Search for the cell housing the specified text and yield its (X, Y) center coordinate. 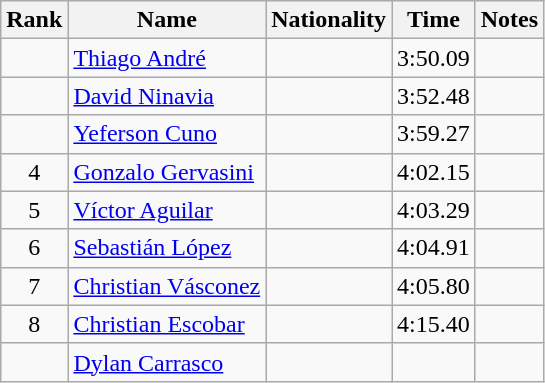
4:04.91 (434, 248)
8 (34, 324)
Name (167, 20)
4 (34, 172)
David Ninavia (167, 96)
4:15.40 (434, 324)
Víctor Aguilar (167, 210)
4:03.29 (434, 210)
Notes (509, 20)
Yeferson Cuno (167, 134)
Thiago André (167, 58)
Rank (34, 20)
3:59.27 (434, 134)
Gonzalo Gervasini (167, 172)
3:52.48 (434, 96)
Sebastián López (167, 248)
6 (34, 248)
5 (34, 210)
3:50.09 (434, 58)
Christian Vásconez (167, 286)
4:05.80 (434, 286)
Nationality (329, 20)
Time (434, 20)
7 (34, 286)
4:02.15 (434, 172)
Christian Escobar (167, 324)
Dylan Carrasco (167, 362)
